Pinpoint the cell where the given text exists, returning its (x, y) midpoint coordinate. 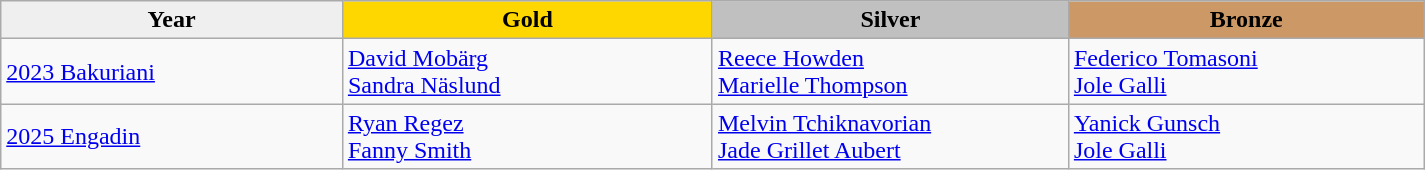
Year (172, 20)
Ryan RegezFanny Smith (527, 136)
David MobärgSandra Näslund (527, 72)
Gold (527, 20)
Melvin TchiknavorianJade Grillet Aubert (890, 136)
2023 Bakuriani (172, 72)
Yanick GunschJole Galli (1246, 136)
Federico TomasoniJole Galli (1246, 72)
2025 Engadin (172, 136)
Reece HowdenMarielle Thompson (890, 72)
Silver (890, 20)
Bronze (1246, 20)
